Identify which cell holds the provided text, then report its (X, Y) central coordinate. 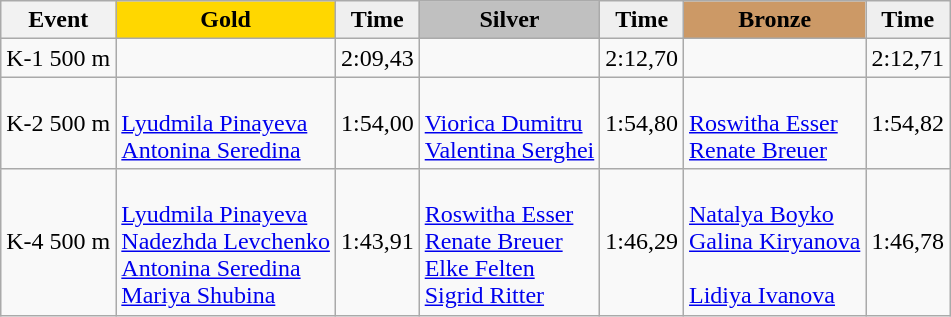
Natalya BoykoGalina KiryanovaLidiya Ivanova (775, 242)
2:12,70 (642, 58)
2:09,43 (377, 58)
1:54,80 (642, 123)
K-2 500 m (58, 123)
Gold (226, 20)
Roswitha EsserRenate Breuer (775, 123)
K-4 500 m (58, 242)
1:43,91 (377, 242)
Bronze (775, 20)
Lyudmila PinayevaAntonina Seredina (226, 123)
K-1 500 m (58, 58)
Event (58, 20)
Lyudmila PinayevaNadezhda LevchenkoAntonina SeredinaMariya Shubina (226, 242)
1:54,82 (908, 123)
1:46,78 (908, 242)
2:12,71 (908, 58)
1:54,00 (377, 123)
1:46,29 (642, 242)
Silver (510, 20)
Viorica DumitruValentina Serghei (510, 123)
Roswitha EsserRenate BreuerElke FeltenSigrid Ritter (510, 242)
